Determine the [x, y] coordinate at the center of the cell enclosing the given text.  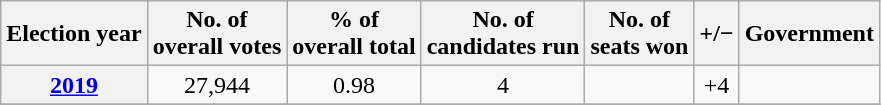
Election year [74, 34]
No. ofseats won [640, 34]
0.98 [354, 85]
% ofoverall total [354, 34]
2019 [74, 85]
No. ofoverall votes [217, 34]
+4 [716, 85]
Government [809, 34]
+/− [716, 34]
No. ofcandidates run [503, 34]
4 [503, 85]
27,944 [217, 85]
